For the text-containing cell, return its midpoint in (x, y) coordinate format. 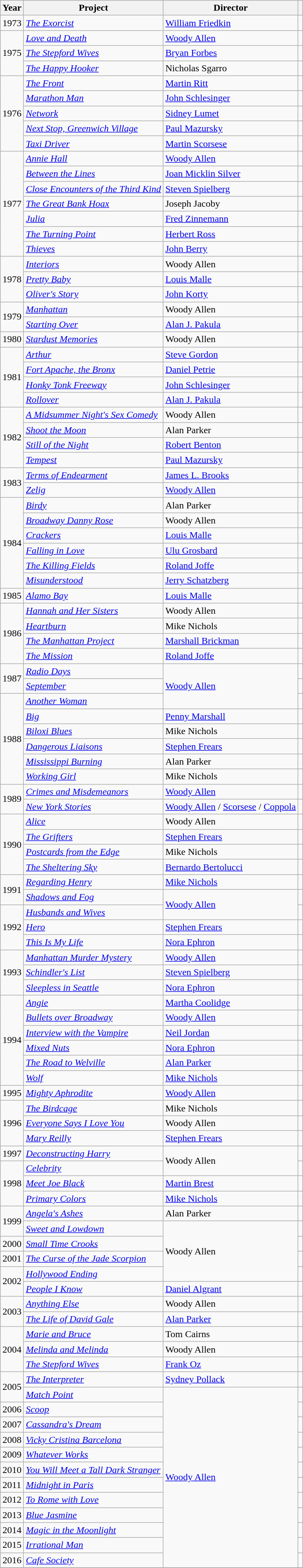
Bryan Forbes (231, 53)
Bullets over Broadway (93, 1018)
1976 (12, 113)
Vicky Cristina Barcelona (93, 1440)
Alamo Bay (93, 596)
Interiors (93, 264)
Marshall Brickman (231, 641)
1991 (12, 889)
September (93, 686)
Nicholas Sgarro (231, 68)
Between the Lines (93, 173)
To Rome with Love (93, 1500)
Hero (93, 927)
2003 (12, 1311)
Project (93, 8)
Primary Colors (93, 1199)
Tom Cairns (231, 1334)
Misunderstood (93, 580)
Crimes and Misdemeanors (93, 792)
Regarding Henry (93, 882)
The Grifters (93, 837)
Honky Tonk Freeway (93, 384)
1977 (12, 204)
2001 (12, 1259)
Celebrity (93, 1168)
Sidney Lumet (231, 113)
1984 (12, 543)
Mary Reilly (93, 1138)
The Killing Fields (93, 565)
The Manhattan Project (93, 641)
2002 (12, 1281)
Heartburn (93, 626)
1990 (12, 844)
The Great Bank Hoax (93, 204)
Small Time Crooks (93, 1244)
Meet Joe Black (93, 1184)
Cassandra's Dream (93, 1425)
Starting Over (93, 324)
Joseph Jacoby (231, 204)
2016 (12, 1560)
1979 (12, 317)
Shoot the Moon (93, 430)
Match Point (93, 1394)
Annie Hall (93, 158)
Fred Zinnemann (231, 219)
1996 (12, 1123)
Thieves (93, 249)
Martin Scorsese (231, 143)
Love and Death (93, 38)
A Midsummer Night's Sex Comedy (93, 415)
Dangerous Liaisons (93, 746)
2013 (12, 1515)
The Road to Welville (93, 1063)
2006 (12, 1410)
Tempest (93, 460)
James L. Brooks (231, 475)
Shadows and Fog (93, 897)
Mississippi Burning (93, 761)
1982 (12, 437)
Mixed Nuts (93, 1048)
2009 (12, 1455)
Manhattan (93, 309)
Crackers (93, 535)
1987 (12, 679)
2007 (12, 1425)
Working Girl (93, 776)
Schindler's List (93, 972)
Irrational Man (93, 1545)
Husbands and Wives (93, 912)
People I Know (93, 1289)
Mighty Aphrodite (93, 1093)
Close Encounters of the Third Kind (93, 189)
Falling in Love (93, 550)
Postcards from the Edge (93, 852)
Still of the Night (93, 445)
1978 (12, 279)
1983 (12, 483)
The Birdcage (93, 1108)
Stardust Memories (93, 339)
Melinda and Melinda (93, 1349)
Taxi Driver (93, 143)
1999 (12, 1221)
Everyone Says I Love You (93, 1123)
Frank Oz (231, 1364)
Another Woman (93, 701)
1980 (12, 339)
Bernardo Bertolucci (231, 867)
Fort Apache, the Bronx (93, 369)
The Life of David Gale (93, 1319)
The Turning Point (93, 234)
Martin Ritt (231, 83)
1993 (12, 972)
1995 (12, 1093)
1989 (12, 799)
2012 (12, 1500)
Marie and Bruce (93, 1334)
The Sheltering Sky (93, 867)
Scoop (93, 1410)
Wolf (93, 1078)
1994 (12, 1040)
2008 (12, 1440)
2015 (12, 1545)
Interview with the Vampire (93, 1033)
Midnight in Paris (93, 1485)
Whatever Works (93, 1455)
1985 (12, 596)
Angela's Ashes (93, 1214)
Angie (93, 1003)
This Is My Life (93, 942)
Marathon Man (93, 98)
Birdy (93, 505)
Blue Jasmine (93, 1515)
2005 (12, 1387)
Zelig (93, 490)
1973 (12, 23)
2014 (12, 1530)
The Curse of the Jade Scorpion (93, 1259)
Broadway Danny Rose (93, 520)
Joan Micklin Silver (231, 173)
Neil Jordan (231, 1033)
Alice (93, 822)
You Will Meet a Tall Dark Stranger (93, 1470)
1986 (12, 633)
Network (93, 113)
Martin Brest (231, 1184)
Manhattan Murder Mystery (93, 957)
Julia (93, 219)
1992 (12, 927)
1981 (12, 377)
Steve Gordon (231, 354)
Arthur (93, 354)
2011 (12, 1485)
Jerry Schatzberg (231, 580)
William Friedkin (231, 23)
1997 (12, 1153)
John Berry (231, 249)
Herbert Ross (231, 234)
1998 (12, 1184)
Sleepless in Seattle (93, 988)
The Front (93, 83)
2000 (12, 1244)
New York Stories (93, 807)
Hannah and Her Sisters (93, 611)
Magic in the Moonlight (93, 1530)
Biloxi Blues (93, 731)
1988 (12, 739)
Sydney Pollack (231, 1379)
Daniel Petrie (231, 369)
Sweet and Lowdown (93, 1229)
2004 (12, 1349)
Robert Benton (231, 445)
Pretty Baby (93, 279)
The Exorcist (93, 23)
Oliver's Story (93, 294)
Rollover (93, 400)
The Happy Hooker (93, 68)
The Interpreter (93, 1379)
Director (231, 8)
Year (12, 8)
Big (93, 716)
The Mission (93, 656)
2010 (12, 1470)
Daniel Algrant (231, 1289)
Hollywood Ending (93, 1274)
Woody Allen / Scorsese / Coppola (231, 807)
Radio Days (93, 671)
1975 (12, 53)
Ulu Grosbard (231, 550)
Anything Else (93, 1304)
Martha Coolidge (231, 1003)
Terms of Endearment (93, 475)
Cafe Society (93, 1560)
John Korty (231, 294)
Next Stop, Greenwich Village (93, 128)
Deconstructing Harry (93, 1153)
Penny Marshall (231, 716)
